Find where the given text appears and provide that cell's center as [X, Y] coordinate. 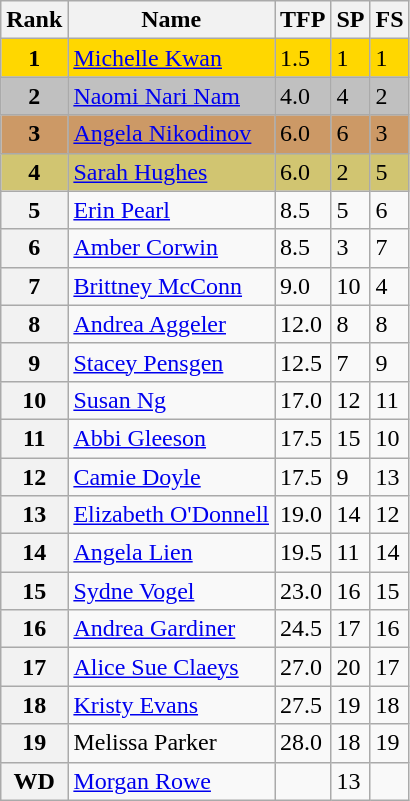
Angela Nikodinov [172, 134]
Alice Sue Claeys [172, 667]
Amber Corwin [172, 248]
Name [172, 20]
Erin Pearl [172, 210]
Stacey Pensgen [172, 362]
TFP [303, 20]
27.0 [303, 667]
Naomi Nari Nam [172, 96]
Sydne Vogel [172, 591]
Brittney McConn [172, 286]
19.0 [303, 515]
Susan Ng [172, 400]
Elizabeth O'Donnell [172, 515]
Kristy Evans [172, 705]
Abbi Gleeson [172, 438]
23.0 [303, 591]
4.0 [303, 96]
20 [350, 667]
Michelle Kwan [172, 58]
1.5 [303, 58]
12.5 [303, 362]
Morgan Rowe [172, 781]
Melissa Parker [172, 743]
Andrea Gardiner [172, 629]
19.5 [303, 553]
28.0 [303, 743]
Angela Lien [172, 553]
27.5 [303, 705]
FS [390, 20]
Camie Doyle [172, 477]
Andrea Aggeler [172, 324]
SP [350, 20]
17.0 [303, 400]
WD [34, 781]
12.0 [303, 324]
24.5 [303, 629]
Sarah Hughes [172, 172]
Rank [34, 20]
9.0 [303, 286]
